Return (x, y) of the center of cell containing provided text 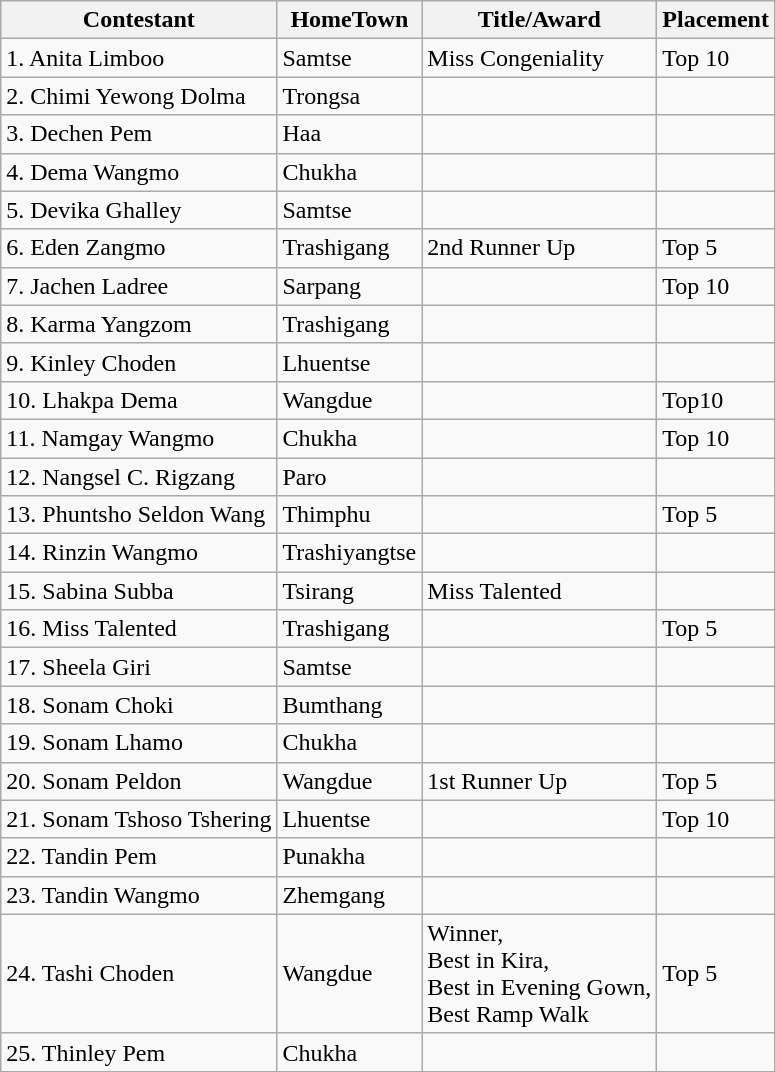
3. Dechen Pem (139, 134)
HomeTown (350, 20)
4. Dema Wangmo (139, 172)
Haa (350, 134)
24. Tashi Choden (139, 974)
Contestant (139, 20)
18. Sonam Choki (139, 705)
10. Lhakpa Dema (139, 400)
13. Phuntsho Seldon Wang (139, 515)
Tsirang (350, 591)
Paro (350, 477)
8. Karma Yangzom (139, 324)
16. Miss Talented (139, 629)
Punakha (350, 857)
15. Sabina Subba (139, 591)
23. Tandin Wangmo (139, 895)
20. Sonam Peldon (139, 781)
Miss Congeniality (540, 58)
25. Thinley Pem (139, 1052)
Trashiyangtse (350, 553)
Top10 (716, 400)
1. Anita Limboo (139, 58)
Trongsa (350, 96)
11. Namgay Wangmo (139, 438)
22. Tandin Pem (139, 857)
14. Rinzin Wangmo (139, 553)
Sarpang (350, 286)
Title/Award (540, 20)
Winner,Best in Kira,Best in Evening Gown,Best Ramp Walk (540, 974)
Thimphu (350, 515)
Zhemgang (350, 895)
Placement (716, 20)
5. Devika Ghalley (139, 210)
12. Nangsel C. Rigzang (139, 477)
6. Eden Zangmo (139, 248)
2nd Runner Up (540, 248)
2. Chimi Yewong Dolma (139, 96)
1st Runner Up (540, 781)
21. Sonam Tshoso Tshering (139, 819)
Miss Talented (540, 591)
7. Jachen Ladree (139, 286)
19. Sonam Lhamo (139, 743)
9. Kinley Choden (139, 362)
17. Sheela Giri (139, 667)
Bumthang (350, 705)
